Capture the cell that displays the provided text and extract its [x, y] central coordinate. 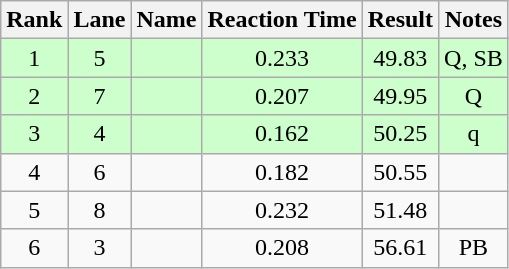
Name [166, 20]
8 [100, 210]
Rank [34, 20]
0.162 [282, 134]
1 [34, 58]
51.48 [400, 210]
0.182 [282, 172]
0.208 [282, 248]
0.207 [282, 96]
0.232 [282, 210]
49.83 [400, 58]
q [474, 134]
Q [474, 96]
50.25 [400, 134]
Q, SB [474, 58]
Reaction Time [282, 20]
Notes [474, 20]
PB [474, 248]
Result [400, 20]
56.61 [400, 248]
7 [100, 96]
49.95 [400, 96]
50.55 [400, 172]
2 [34, 96]
0.233 [282, 58]
Lane [100, 20]
